Scan for the cell matching the given text and deliver its (x, y) coordinate at center. 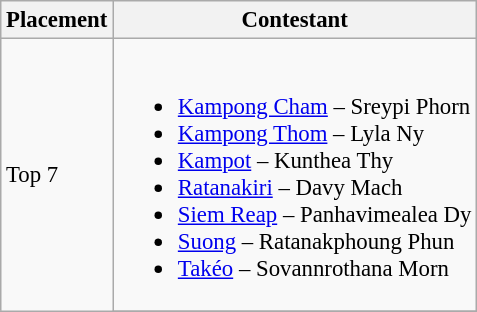
Placement (57, 20)
Top 7 (57, 175)
Contestant (295, 20)
